Pinpoint the cell where the given text exists, returning its [X, Y] midpoint coordinate. 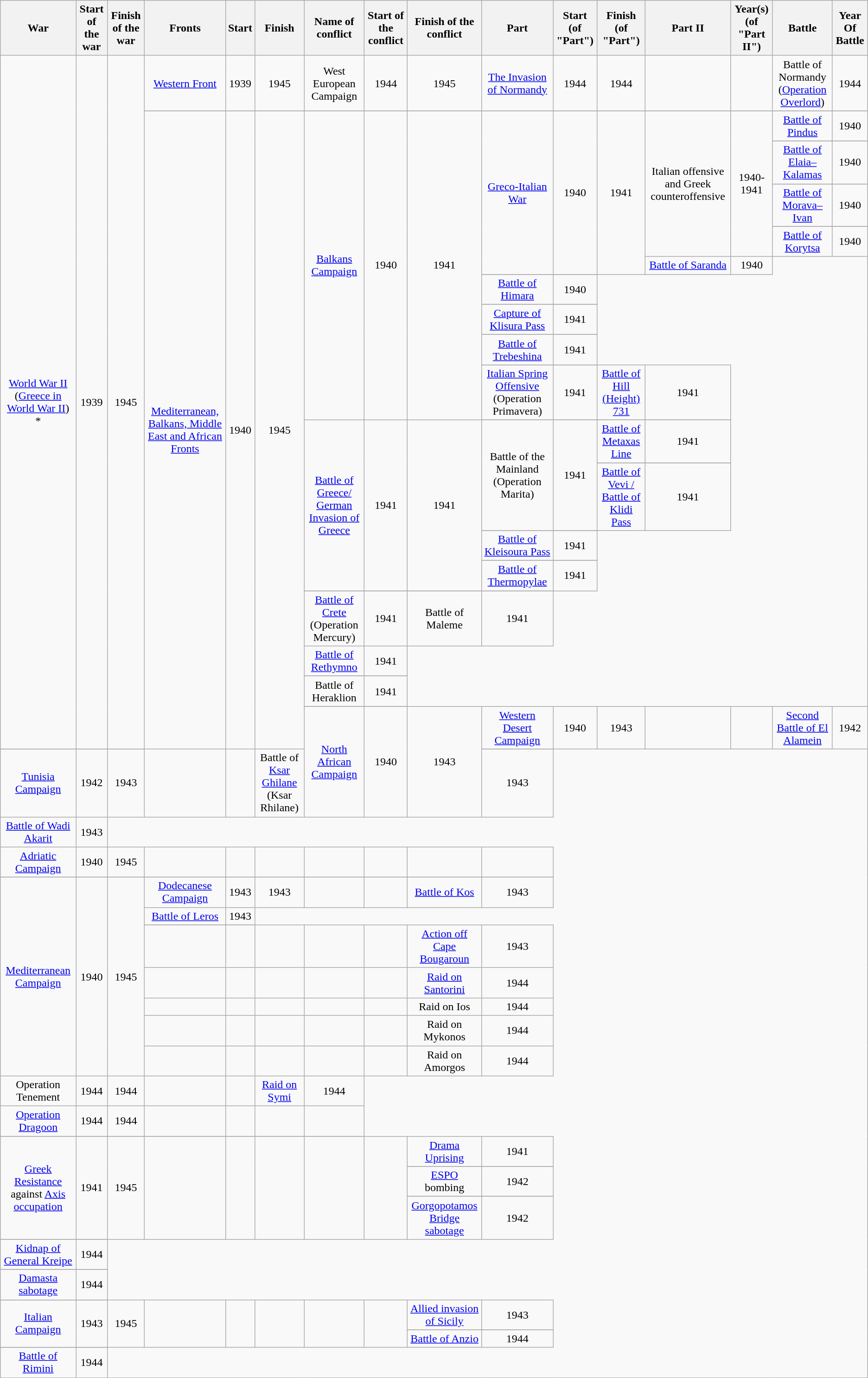
Battle of Greece/ German Invasion of Greece [334, 505]
Battle of Anzio [444, 1339]
The Invasion of Normandy [517, 83]
Start of the conflict [386, 28]
Battle [802, 28]
Action off Cape Bougaroun [444, 946]
Mediterranean Campaign [38, 976]
Second Battle of El Alamein [802, 728]
Italian Campaign [38, 1324]
Battle of Metaxas Line [621, 441]
ESPO bombing [444, 1182]
Finish (of "Part") [621, 28]
Italian Spring Offensive (Operation Primavera) [517, 392]
Capture of Klisura Pass [517, 319]
Mediterranean, Balkans, Middle East and African Fronts [185, 430]
Finish [279, 28]
Raid on Symi [279, 1091]
Start [240, 28]
Raid on Santorini [444, 982]
Operation Dragoon [38, 1122]
Tunisia Campaign [38, 783]
Battle of Wadi Akarit [38, 832]
Adriatic Campaign [38, 862]
Battle of Pindus [802, 126]
Raid on Ios [444, 1006]
Year Of Battle [850, 28]
Dodecanese Campaign [185, 892]
Finish of the conflict [444, 28]
Gorgopotamos Bridge sabotage [444, 1218]
Battle of Korytsa [802, 241]
Name of conflict [334, 28]
Battle of Thermopylae [517, 576]
Battle of Vevi / Battle of Klidi Pass [621, 497]
Start (of "Part") [575, 28]
Kidnap of General Kreipe [38, 1254]
War [38, 28]
Western Front [185, 83]
World War II (Greece in World War II) * [38, 403]
Part II [688, 28]
Battle of Rethymno [334, 661]
Battle of Hill (Height) 731 [621, 392]
Operation Tenement [38, 1091]
Raid on Mykonos [444, 1031]
Damasta sabotage [38, 1285]
Battle of Kos [444, 892]
Battle of Crete (Operation Mercury) [334, 619]
Western Desert Campaign [517, 728]
Battle of Kleisoura Pass [517, 545]
Finish of the war [126, 28]
North African Campaign [334, 762]
Raid on Amorgos [444, 1060]
Italian offensive and Greek counteroffensive [688, 184]
Drama Uprising [444, 1151]
Start of the war [92, 28]
Part [517, 28]
1940-1941 [752, 184]
Battle of Normandy (Operation Overlord) [802, 83]
Greek Resistance against Axis occupation [38, 1188]
Balkans Campaign [334, 265]
Battle of Leros [185, 916]
Battle of the Mainland (Operation Marita) [517, 475]
Year(s) (of "Part II") [752, 28]
Battle of Elaia–Kalamas [802, 162]
Battle of Trebeshina [517, 350]
Greco-Italian War [517, 192]
Battle of Rimini [38, 1363]
Allied invasion of Sicily [444, 1314]
Battle of Heraklion [334, 691]
Fronts [185, 28]
Battle of Maleme [444, 619]
Battle of Saranda [688, 265]
Battle of Ksar Ghilane (Ksar Rhilane) [279, 783]
Battle of Morava–Ivan [802, 205]
Battle of Himara [517, 289]
West European Campaign [334, 83]
